From the cell containing the given text, extract its center point as (x, y) coordinate. 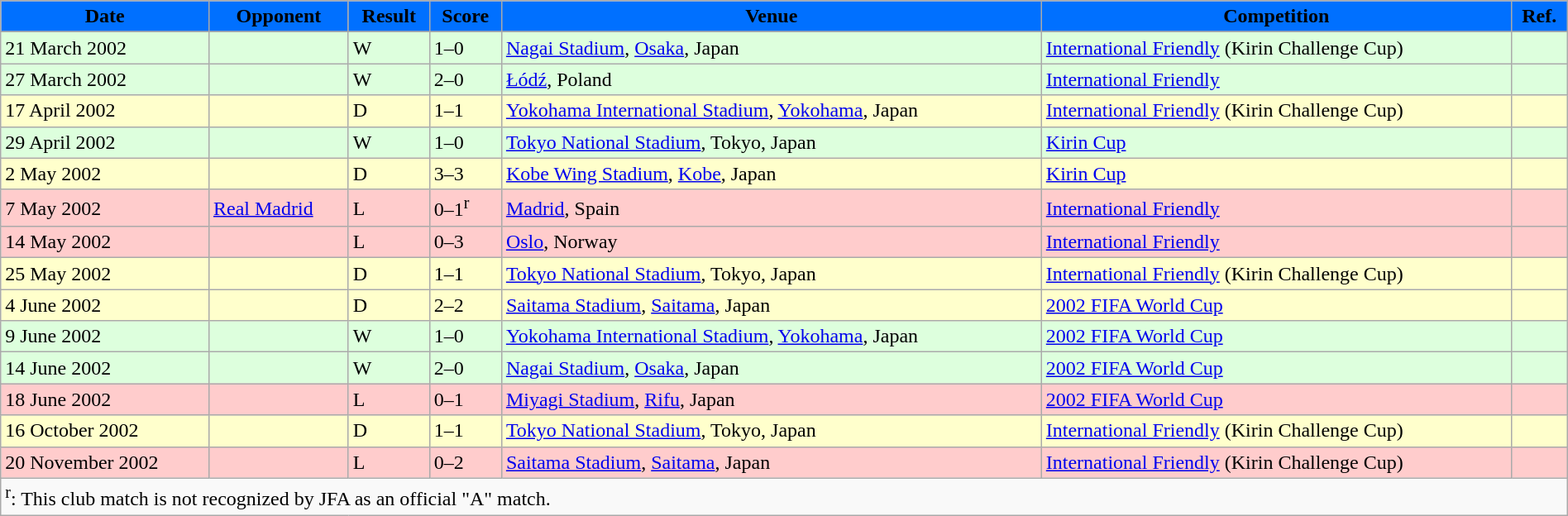
Opponent (278, 17)
4 June 2002 (105, 305)
Result (389, 17)
Oslo, Norway (771, 242)
Madrid, Spain (771, 208)
0–1 (465, 399)
20 November 2002 (105, 462)
27 March 2002 (105, 79)
0–2 (465, 462)
14 June 2002 (105, 368)
14 May 2002 (105, 242)
r: This club match is not recognized by JFA as an official "A" match. (784, 496)
16 October 2002 (105, 431)
Ref. (1539, 17)
17 April 2002 (105, 111)
3–3 (465, 174)
2 May 2002 (105, 174)
9 June 2002 (105, 337)
Miyagi Stadium, Rifu, Japan (771, 399)
Real Madrid (278, 208)
2–2 (465, 305)
25 May 2002 (105, 274)
0–3 (465, 242)
0–1r (465, 208)
29 April 2002 (105, 142)
18 June 2002 (105, 399)
Date (105, 17)
Score (465, 17)
7 May 2002 (105, 208)
Łódź, Poland (771, 79)
Kobe Wing Stadium, Kobe, Japan (771, 174)
21 March 2002 (105, 48)
Venue (771, 17)
Competition (1276, 17)
